From the cell containing the given text, extract its center point as (X, Y) coordinate. 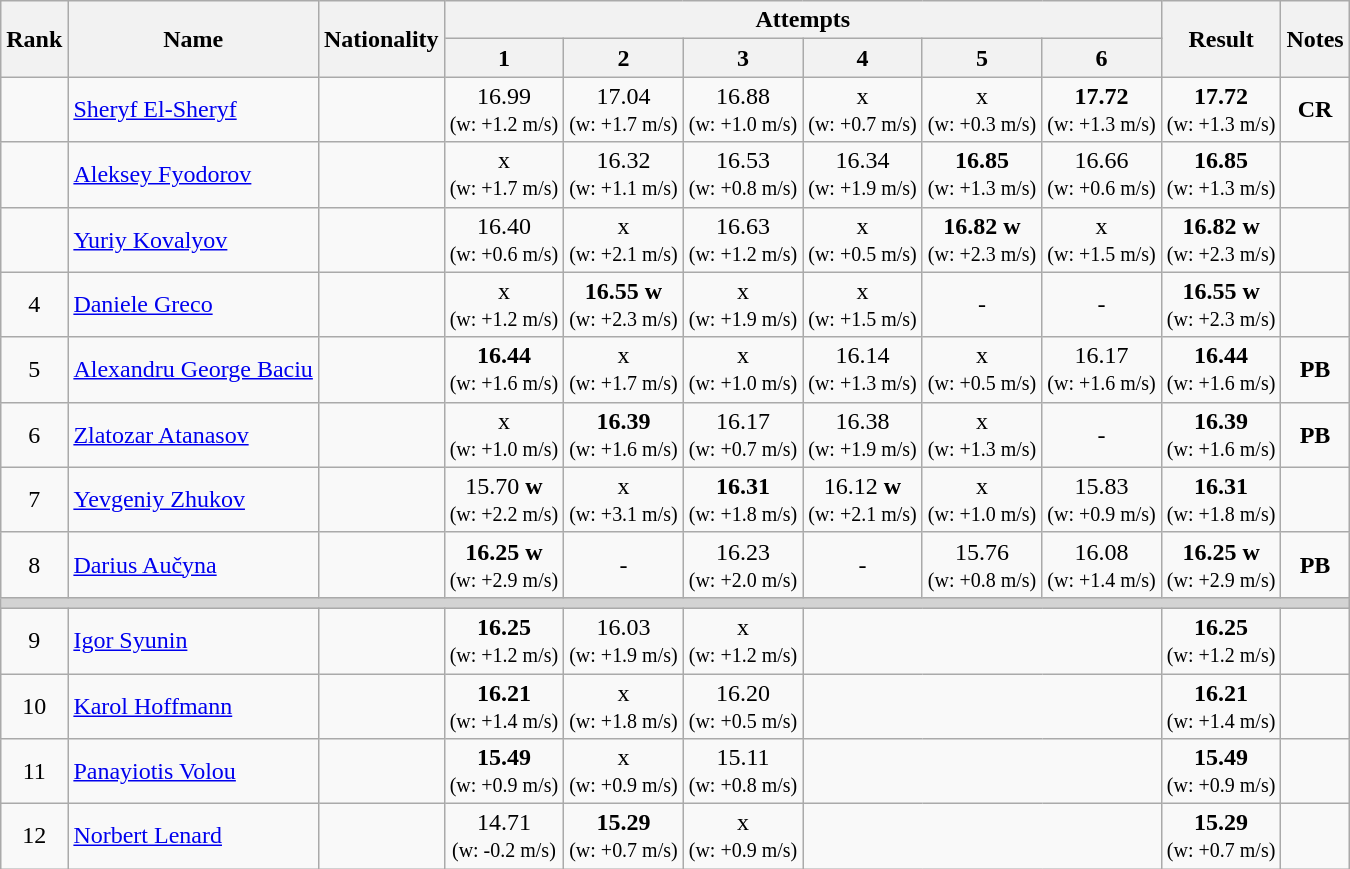
7 (34, 500)
Alexandru George Baciu (194, 370)
14.71 (w: -0.2 m/s) (504, 836)
Notes (1315, 39)
1 (504, 58)
x (w: +0.7 m/s) (863, 110)
Panayiotis Volou (194, 772)
Yevgeniy Zhukov (194, 500)
16.40 (w: +0.6 m/s) (504, 240)
16.99 (w: +1.2 m/s) (504, 110)
CR (1315, 110)
Attempts (802, 20)
16.38 (w: +1.9 m/s) (863, 434)
x (w: +1.8 m/s) (624, 706)
15.83 (w: +0.9 m/s) (1102, 500)
Karol Hoffmann (194, 706)
10 (34, 706)
15.11 (w: +0.8 m/s) (743, 772)
Darius Aučyna (194, 564)
x (w: +1.3 m/s) (982, 434)
15.70 w (w: +2.2 m/s) (504, 500)
Aleksey Fyodorov (194, 174)
16.34 (w: +1.9 m/s) (863, 174)
x (w: +3.1 m/s) (624, 500)
16.88 (w: +1.0 m/s) (743, 110)
8 (34, 564)
Result (1221, 39)
3 (743, 58)
15.76 (w: +0.8 m/s) (982, 564)
16.17 (w: +0.7 m/s) (743, 434)
16.53 (w: +0.8 m/s) (743, 174)
16.23 (w: +2.0 m/s) (743, 564)
16.32 (w: +1.1 m/s) (624, 174)
16.14 (w: +1.3 m/s) (863, 370)
16.03 (w: +1.9 m/s) (624, 640)
11 (34, 772)
Igor Syunin (194, 640)
2 (624, 58)
Name (194, 39)
Zlatozar Atanasov (194, 434)
x (w: +1.9 m/s) (743, 304)
x (w: +0.3 m/s) (982, 110)
Norbert Lenard (194, 836)
Nationality (381, 39)
16.12 w (w: +2.1 m/s) (863, 500)
16.08 (w: +1.4 m/s) (1102, 564)
16.66 (w: +0.6 m/s) (1102, 174)
17.04 (w: +1.7 m/s) (624, 110)
16.20 (w: +0.5 m/s) (743, 706)
9 (34, 640)
16.63 (w: +1.2 m/s) (743, 240)
x (w: +2.1 m/s) (624, 240)
Yuriy Kovalyov (194, 240)
Sheryf El-Sheryf (194, 110)
12 (34, 836)
16.17 (w: +1.6 m/s) (1102, 370)
Rank (34, 39)
Daniele Greco (194, 304)
